Return the [X, Y] coordinate for the center point of the cell that contains the specified text.  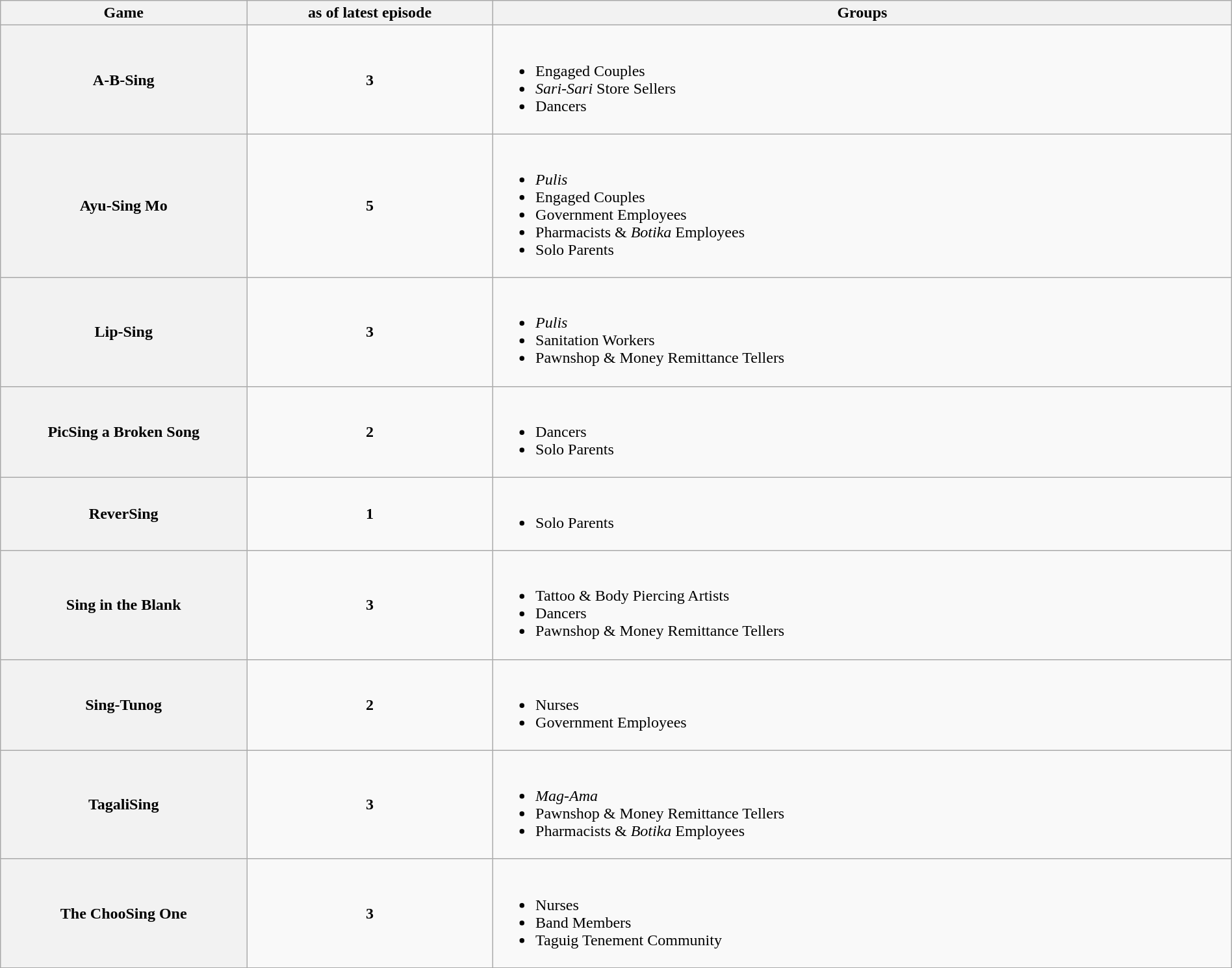
5 [370, 205]
PicSing a Broken Song [123, 432]
Sing-Tunog [123, 705]
Game [123, 13]
Ayu-Sing Mo [123, 205]
PulisEngaged CouplesGovernment EmployeesPharmacists & Botika EmployeesSolo Parents [863, 205]
Mag-AmaPawnshop & Money Remittance TellersPharmacists & Botika Employees [863, 805]
NursesBand MembersTaguig Tenement Community [863, 913]
A-B-Sing [123, 79]
Engaged CouplesSari-Sari Store SellersDancers [863, 79]
Solo Parents [863, 514]
The ChooSing One [123, 913]
Lip-Sing [123, 332]
PulisSanitation WorkersPawnshop & Money Remittance Tellers [863, 332]
TagaliSing [123, 805]
NursesGovernment Employees [863, 705]
DancersSolo Parents [863, 432]
ReverSing [123, 514]
as of latest episode [370, 13]
Tattoo & Body Piercing ArtistsDancersPawnshop & Money Remittance Tellers [863, 605]
1 [370, 514]
Groups [863, 13]
Sing in the Blank [123, 605]
